Detect which cell encompasses the target text, then output its [x, y] center coordinate. 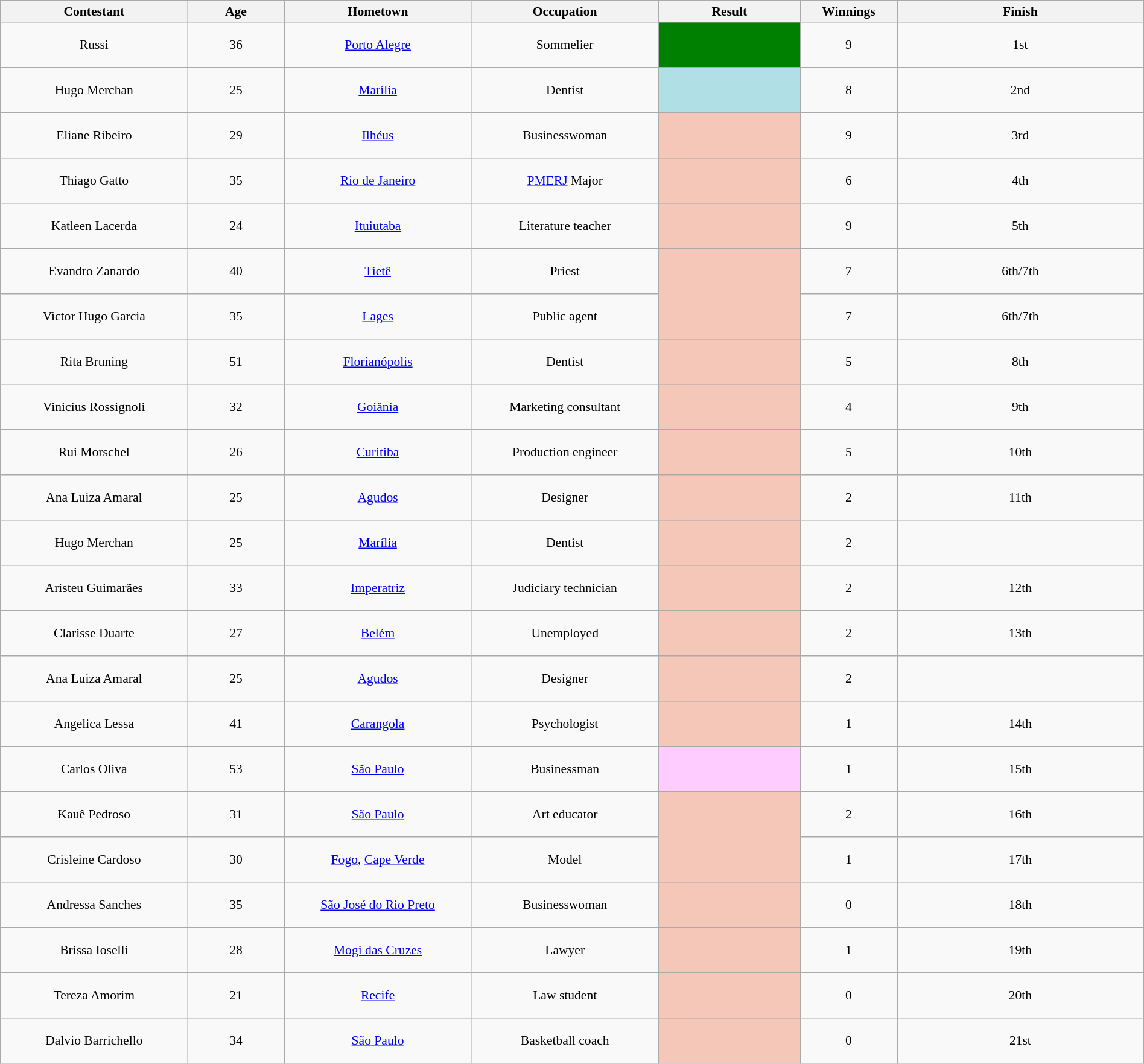
Fogo, Cape Verde [378, 859]
Unemployed [565, 634]
24 [236, 226]
Contestant [94, 11]
8th [1020, 362]
5th [1020, 226]
Porto Alegre [378, 45]
Public agent [565, 316]
Psychologist [565, 724]
Law student [565, 996]
Recife [378, 996]
12th [1020, 588]
Rita Bruning [94, 362]
Marketing consultant [565, 407]
Imperatriz [378, 588]
16th [1020, 815]
Lawyer [565, 950]
Russi [94, 45]
4 [848, 407]
Mogi das Cruzes [378, 950]
14th [1020, 724]
21st [1020, 1040]
Andressa Sanches [94, 905]
10th [1020, 453]
40 [236, 272]
Production engineer [565, 453]
18th [1020, 905]
PMERJ Major [565, 181]
Age [236, 11]
Ituiutaba [378, 226]
27 [236, 634]
21 [236, 996]
Eliane Ribeiro [94, 135]
Evandro Zanardo [94, 272]
13th [1020, 634]
Clarisse Duarte [94, 634]
34 [236, 1040]
Basketball coach [565, 1040]
São José do Rio Preto [378, 905]
Katleen Lacerda [94, 226]
Curitiba [378, 453]
11th [1020, 497]
26 [236, 453]
Lages [378, 316]
Businessman [565, 769]
Crisleine Cardoso [94, 859]
Aristeu Guimarães [94, 588]
Tereza Amorim [94, 996]
19th [1020, 950]
Thiago Gatto [94, 181]
1st [1020, 45]
2nd [1020, 91]
33 [236, 588]
3rd [1020, 135]
Literature teacher [565, 226]
30 [236, 859]
Vinicius Rossignoli [94, 407]
17th [1020, 859]
Angelica Lessa [94, 724]
Winnings [848, 11]
32 [236, 407]
Kauê Pedroso [94, 815]
29 [236, 135]
4th [1020, 181]
Finish [1020, 11]
Rui Morschel [94, 453]
31 [236, 815]
Goiânia [378, 407]
Rio de Janeiro [378, 181]
Occupation [565, 11]
Ilhéus [378, 135]
Dalvio Barrichello [94, 1040]
8 [848, 91]
Sommelier [565, 45]
6 [848, 181]
Judiciary technician [565, 588]
Carlos Oliva [94, 769]
Priest [565, 272]
53 [236, 769]
Belém [378, 634]
9th [1020, 407]
Florianópolis [378, 362]
Carangola [378, 724]
51 [236, 362]
Result [729, 11]
15th [1020, 769]
Brissa Ioselli [94, 950]
41 [236, 724]
Art educator [565, 815]
Victor Hugo Garcia [94, 316]
Model [565, 859]
20th [1020, 996]
Tietê [378, 272]
Hometown [378, 11]
28 [236, 950]
36 [236, 45]
